Search for the cell housing the specified text and yield its [x, y] center coordinate. 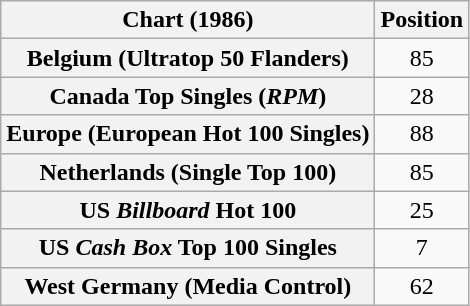
Netherlands (Single Top 100) [188, 172]
Europe (European Hot 100 Singles) [188, 134]
West Germany (Media Control) [188, 286]
US Billboard Hot 100 [188, 210]
62 [422, 286]
Position [422, 20]
US Cash Box Top 100 Singles [188, 248]
88 [422, 134]
7 [422, 248]
28 [422, 96]
25 [422, 210]
Canada Top Singles (RPM) [188, 96]
Chart (1986) [188, 20]
Belgium (Ultratop 50 Flanders) [188, 58]
